Determine the [x, y] coordinate at the center of the cell enclosing the given text.  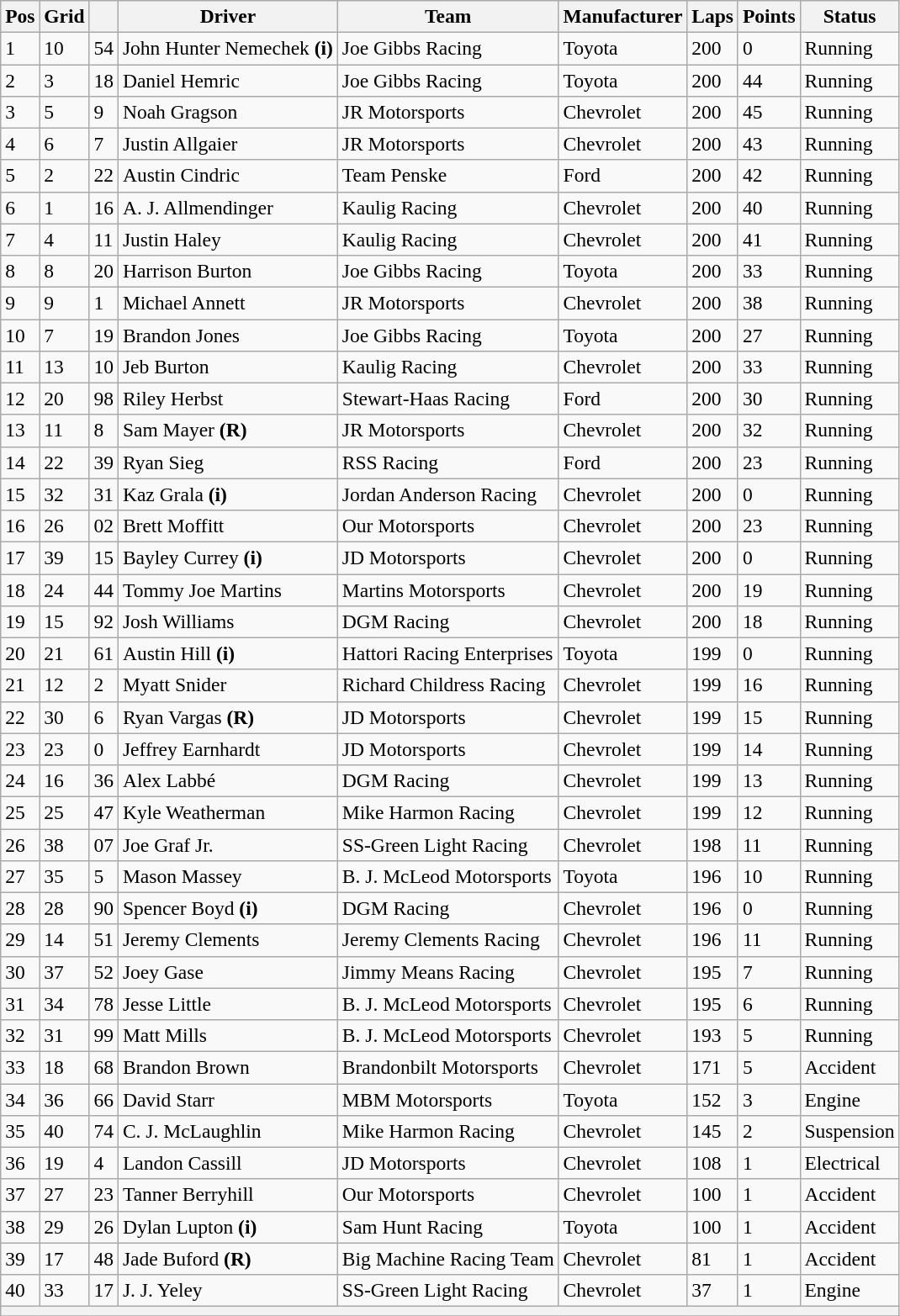
78 [103, 1004]
Manufacturer [622, 16]
Brandon Jones [227, 335]
Brandonbilt Motorsports [447, 1067]
Myatt Snider [227, 685]
Joey Gase [227, 972]
Kyle Weatherman [227, 812]
02 [103, 526]
108 [713, 1163]
Jordan Anderson Racing [447, 494]
John Hunter Nemechek (i) [227, 48]
Noah Gragson [227, 112]
193 [713, 1035]
Riley Herbst [227, 399]
98 [103, 399]
Team [447, 16]
Daniel Hemric [227, 80]
48 [103, 1259]
152 [713, 1099]
MBM Motorsports [447, 1099]
Martins Motorsports [447, 589]
Justin Haley [227, 240]
Jimmy Means Racing [447, 972]
99 [103, 1035]
81 [713, 1259]
Joe Graf Jr. [227, 844]
Jade Buford (R) [227, 1259]
Austin Cindric [227, 176]
90 [103, 908]
Bayley Currey (i) [227, 558]
Grid [64, 16]
Harrison Burton [227, 271]
61 [103, 653]
198 [713, 844]
Alex Labbé [227, 780]
Team Penske [447, 176]
74 [103, 1131]
145 [713, 1131]
Driver [227, 16]
47 [103, 812]
Pos [20, 16]
Matt Mills [227, 1035]
Kaz Grala (i) [227, 494]
Mason Massey [227, 876]
Jeb Burton [227, 367]
Jeremy Clements [227, 940]
Electrical [850, 1163]
Landon Cassill [227, 1163]
Brandon Brown [227, 1067]
Ryan Vargas (R) [227, 717]
Brett Moffitt [227, 526]
Justin Allgaier [227, 144]
Stewart-Haas Racing [447, 399]
54 [103, 48]
51 [103, 940]
Laps [713, 16]
Josh Williams [227, 621]
Big Machine Racing Team [447, 1259]
C. J. McLaughlin [227, 1131]
42 [769, 176]
Richard Childress Racing [447, 685]
David Starr [227, 1099]
171 [713, 1067]
66 [103, 1099]
Tommy Joe Martins [227, 589]
RSS Racing [447, 462]
Michael Annett [227, 303]
Dylan Lupton (i) [227, 1227]
Ryan Sieg [227, 462]
41 [769, 240]
Spencer Boyd (i) [227, 908]
Sam Mayer (R) [227, 431]
Hattori Racing Enterprises [447, 653]
Austin Hill (i) [227, 653]
68 [103, 1067]
07 [103, 844]
Jeremy Clements Racing [447, 940]
Suspension [850, 1131]
45 [769, 112]
92 [103, 621]
52 [103, 972]
Jeffrey Earnhardt [227, 749]
A. J. Allmendinger [227, 208]
Tanner Berryhill [227, 1195]
J. J. Yeley [227, 1290]
Points [769, 16]
Status [850, 16]
43 [769, 144]
Jesse Little [227, 1004]
Sam Hunt Racing [447, 1227]
